Locate the cell with the specified text and output its (x, y) center coordinate. 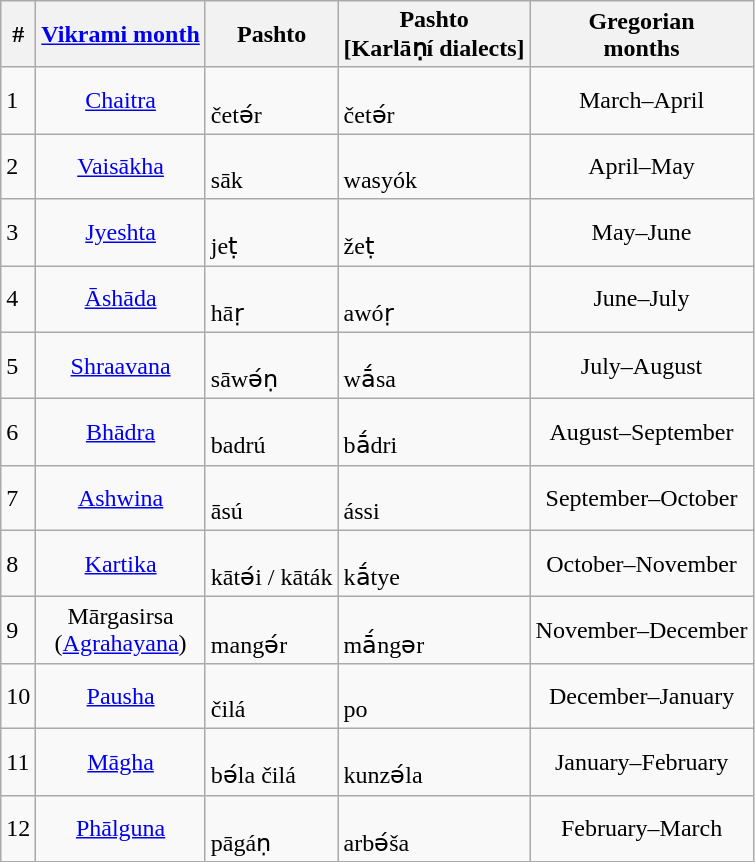
Shraavana (121, 366)
January–February (642, 762)
Āshāda (121, 300)
4 (18, 300)
kā́tye (434, 564)
pāgáṇ (272, 828)
Ashwina (121, 498)
9 (18, 630)
čilá (272, 696)
May–June (642, 232)
Pausha (121, 696)
Gregorian months (642, 34)
November–December (642, 630)
September–October (642, 498)
arbә́ša (434, 828)
February–March (642, 828)
žeṭ (434, 232)
August–September (642, 432)
March–April (642, 100)
12 (18, 828)
1 (18, 100)
bә́la čilá (272, 762)
kunzә́la (434, 762)
# (18, 34)
Chaitra (121, 100)
Vaisākha (121, 166)
sāk (272, 166)
Mārgasirsa(Agrahayana) (121, 630)
bā́dri (434, 432)
āsú (272, 498)
6 (18, 432)
2 (18, 166)
hāṛ (272, 300)
Bhādra (121, 432)
jeṭ (272, 232)
3 (18, 232)
11 (18, 762)
Phālguna (121, 828)
December–January (642, 696)
wasyók (434, 166)
June–July (642, 300)
badrú (272, 432)
Kartika (121, 564)
awóṛ (434, 300)
7 (18, 498)
5 (18, 366)
Pashto (272, 34)
po (434, 696)
Māgha (121, 762)
Pashto[Karlāṇí dialects] (434, 34)
July–August (642, 366)
mā́ngər (434, 630)
Jyeshta (121, 232)
kātә́i / kāták (272, 564)
8 (18, 564)
10 (18, 696)
mangә́r (272, 630)
sāwә́ṇ (272, 366)
October–November (642, 564)
Vikrami month (121, 34)
wā́sa (434, 366)
April–May (642, 166)
ássi (434, 498)
